Find where the given text appears and provide that cell's center as [X, Y] coordinate. 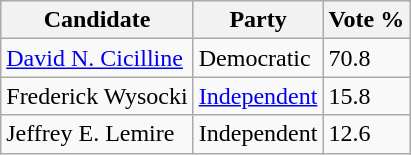
15.8 [366, 96]
Candidate [97, 20]
David N. Cicilline [97, 58]
12.6 [366, 134]
Frederick Wysocki [97, 96]
Vote % [366, 20]
Party [258, 20]
Democratic [258, 58]
Jeffrey E. Lemire [97, 134]
70.8 [366, 58]
